Provide the [x, y] coordinate of the cell's center where the given text is located.  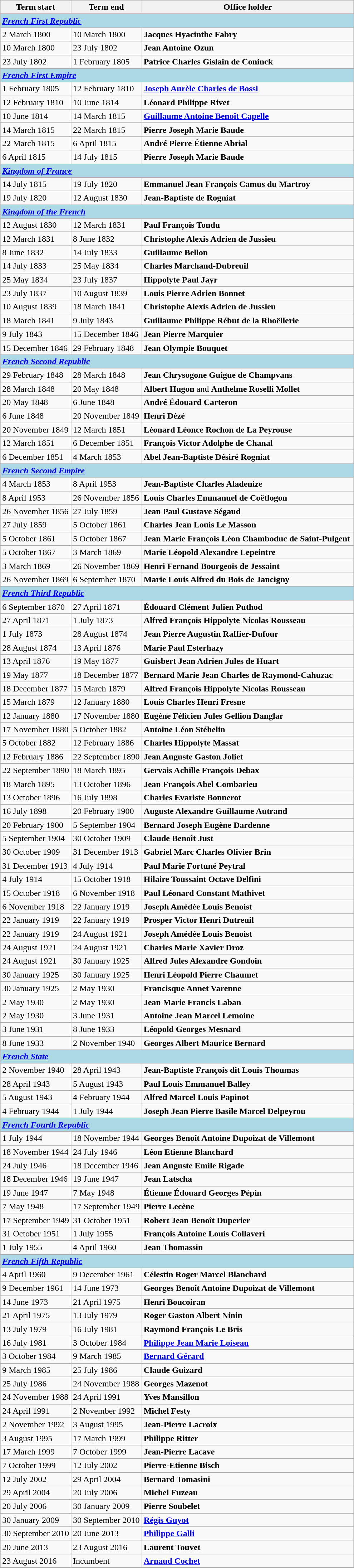
Claude Benoît Just [247, 839]
Guillaume Bellon [247, 252]
Emmanuel Jean François Camus du Martroy [247, 184]
Jean Latscha [247, 1179]
Marie Léopold Alexandre Lepeintre [247, 552]
French Third Republic [177, 593]
Hippolyte Paul Jayr [247, 280]
Léonard Philippe Rivet [247, 102]
Paul Louis Emmanuel Balley [247, 1084]
Célestin Roger Marcel Blanchard [247, 1275]
French Second Empire [177, 471]
Abel Jean-Baptiste Désiré Rogniat [247, 457]
Kingdom of France [177, 171]
Charles Evariste Bonnerot [247, 797]
Léonard Léonce Rochon de La Peyrouse [247, 430]
Bernard Joseph Eugène Dardenne [247, 825]
Patrice Charles Gislain de Coninck [247, 62]
Jean Olympie Bouquet [247, 348]
Marie Louis Alfred du Bois de Jancigny [247, 579]
Yves Mansillon [247, 1397]
Eugène Félicien Jules Gellion Danglar [247, 716]
Jacques Hyacinthe Fabry [247, 34]
Bernard Tomasini [247, 1479]
Louis Pierre Adrien Bonnet [247, 293]
Jean Chrysogone Guigue de Champvans [247, 375]
Kingdom of the French [177, 212]
Pierre Soubelet [247, 1506]
Jean François Abel Combarieu [247, 784]
Jean-Baptiste de Rogniat [247, 198]
Henri Léopold Pierre Chaumet [247, 975]
André Édouard Carteron [247, 402]
Jean Pierre Augustin Raffier-Dufour [247, 634]
Marie Paul Esterhazy [247, 648]
Joseph Aurèle Charles de Bossi [247, 89]
Term start [36, 7]
Jean Thomassin [247, 1247]
Henri Dézé [247, 416]
Jean Antoine Ozun [247, 48]
French State [177, 1057]
French Fifth Republic [177, 1261]
Philippe Galli [247, 1534]
André Pierre Étienne Abrial [247, 143]
Jean Auguste Gaston Joliet [247, 757]
Charles Marchand-Dubreuil [247, 266]
Henri Boucoiran [247, 1302]
French First Republic [177, 21]
Arnaud Cochet [247, 1561]
Georges Mazenot [247, 1384]
Bernard Marie Jean Charles de Raymond-Cahuzac [247, 675]
Alfred Jules Alexandre Gondoin [247, 961]
Édouard Clément Julien Puthod [247, 607]
Léopold Georges Mesnard [247, 1029]
French First Empire [177, 75]
Raymond François Le Bris [247, 1329]
Hilaire Toussaint Octave Delfini [247, 879]
Philippe Ritter [247, 1438]
Joseph Jean Pierre Basile Marcel Delpeyrou [247, 1111]
Guillaume Philippe Rébut de la Rhoëllerie [247, 320]
Henri Fernand Bourgeois de Jessaint [247, 566]
Georges Albert Maurice Bernard [247, 1043]
Roger Gaston Albert Ninin [247, 1316]
Michel Fuzeau [247, 1493]
François Victor Adolphe de Chanal [247, 443]
Gervais Achille François Debax [247, 770]
Antoine Léon Stéhelin [247, 729]
Jean Paul Gustave Ségaud [247, 511]
Jean-Baptiste Charles Aladenize [247, 484]
Louis Charles Emmanuel de Coëtlogon [247, 498]
Charles Jean Louis Le Masson [247, 525]
Jean Marie Francis Laban [247, 1002]
Gabriel Marc Charles Olivier Brin [247, 852]
Paul Marie Fortuné Peytral [247, 866]
Régis Guyot [247, 1520]
Paul Léonard Constant Mathivet [247, 893]
Antoine Jean Marcel Lemoine [247, 1015]
Bernard Gérard [247, 1356]
French Second Republic [177, 361]
Philippe Jean Marie Loiseau [247, 1343]
Charles Marie Xavier Droz [247, 947]
Guisbert Jean Adrien Jules de Huart [247, 661]
Jean-Pierre Lacave [247, 1452]
French Fourth Republic [177, 1125]
Claude Guizard [247, 1370]
Jean-Pierre Lacroix [247, 1424]
Prosper Victor Henri Dutreuil [247, 920]
Charles Hippolyte Massat [247, 743]
Jean Auguste Emile Rigade [247, 1166]
Jean Marie François Léon Chamboduc de Saint-Pulgent [247, 539]
Jean-Baptiste François dit Louis Thoumas [247, 1070]
Office holder [247, 7]
François Antoine Louis Collaveri [247, 1234]
Michel Festy [247, 1411]
Paul François Tondu [247, 225]
Robert Jean Benoît Duperier [247, 1220]
Term end [106, 7]
Francisque Annet Varenne [247, 988]
Pierre Lecène [247, 1206]
Albert Hugon and Anthelme Roselli Mollet [247, 389]
Auguste Alexandre Guillaume Autrand [247, 811]
Léon Etienne Blanchard [247, 1152]
Étienne Édouard Georges Pépin [247, 1193]
Incumbent [106, 1561]
2 March 1800 [36, 34]
Laurent Touvet [247, 1547]
Jean Pierre Marquier [247, 334]
Guillaume Antoine Benoît Capelle [247, 116]
Louis Charles Henri Fresne [247, 702]
Alfred Marcel Louis Papinot [247, 1097]
Pierre-Etienne Bisch [247, 1465]
